Search for the cell housing the specified text and yield its (X, Y) center coordinate. 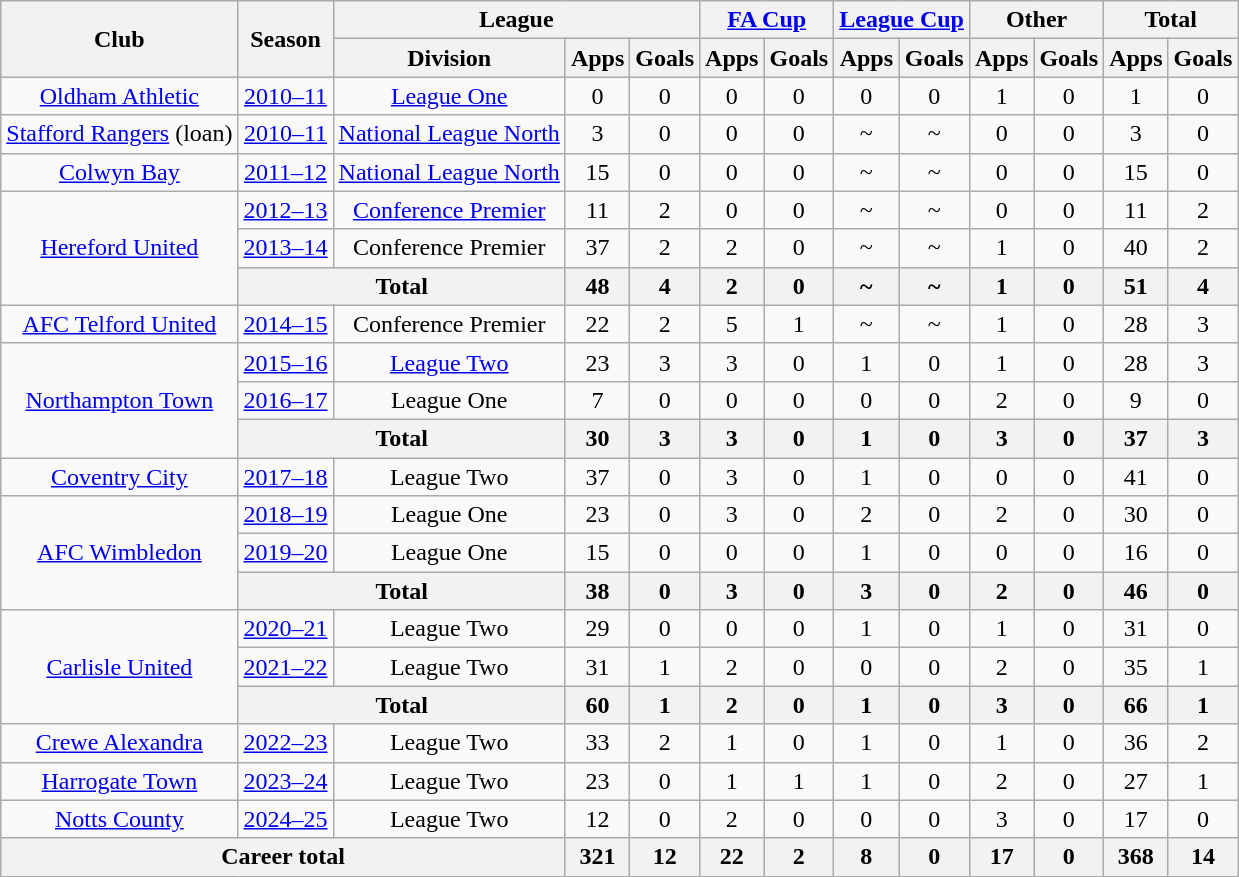
Northampton Town (120, 400)
51 (1136, 286)
Colwyn Bay (120, 172)
AFC Telford United (120, 324)
Coventry City (120, 477)
Division (449, 58)
Club (120, 39)
2019–20 (286, 553)
48 (597, 286)
66 (1136, 705)
League (516, 20)
8 (866, 857)
36 (1136, 743)
14 (1203, 857)
Season (286, 39)
Crewe Alexandra (120, 743)
Career total (284, 857)
2013–14 (286, 248)
2012–13 (286, 210)
2018–19 (286, 515)
2011–12 (286, 172)
Carlisle United (120, 667)
Other (1036, 20)
2015–16 (286, 362)
Hereford United (120, 248)
16 (1136, 553)
5 (732, 324)
2024–25 (286, 819)
9 (1136, 400)
2014–15 (286, 324)
Notts County (120, 819)
27 (1136, 781)
2022–23 (286, 743)
35 (1136, 667)
2020–21 (286, 629)
2017–18 (286, 477)
29 (597, 629)
40 (1136, 248)
AFC Wimbledon (120, 553)
38 (597, 591)
46 (1136, 591)
FA Cup (767, 20)
41 (1136, 477)
2016–17 (286, 400)
33 (597, 743)
2023–24 (286, 781)
Stafford Rangers (loan) (120, 134)
2021–22 (286, 667)
368 (1136, 857)
7 (597, 400)
Harrogate Town (120, 781)
League Cup (902, 20)
60 (597, 705)
Oldham Athletic (120, 96)
321 (597, 857)
